Return (x, y) of the center of cell containing provided text 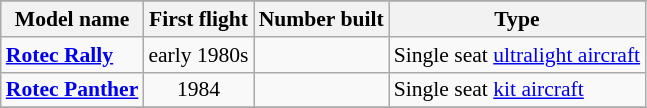
Number built (322, 19)
Rotec Panther (72, 90)
early 1980s (198, 55)
Rotec Rally (72, 55)
First flight (198, 19)
Model name (72, 19)
Single seat kit aircraft (517, 90)
1984 (198, 90)
Single seat ultralight aircraft (517, 55)
Type (517, 19)
